From the cell containing the given text, extract its center point as [x, y] coordinate. 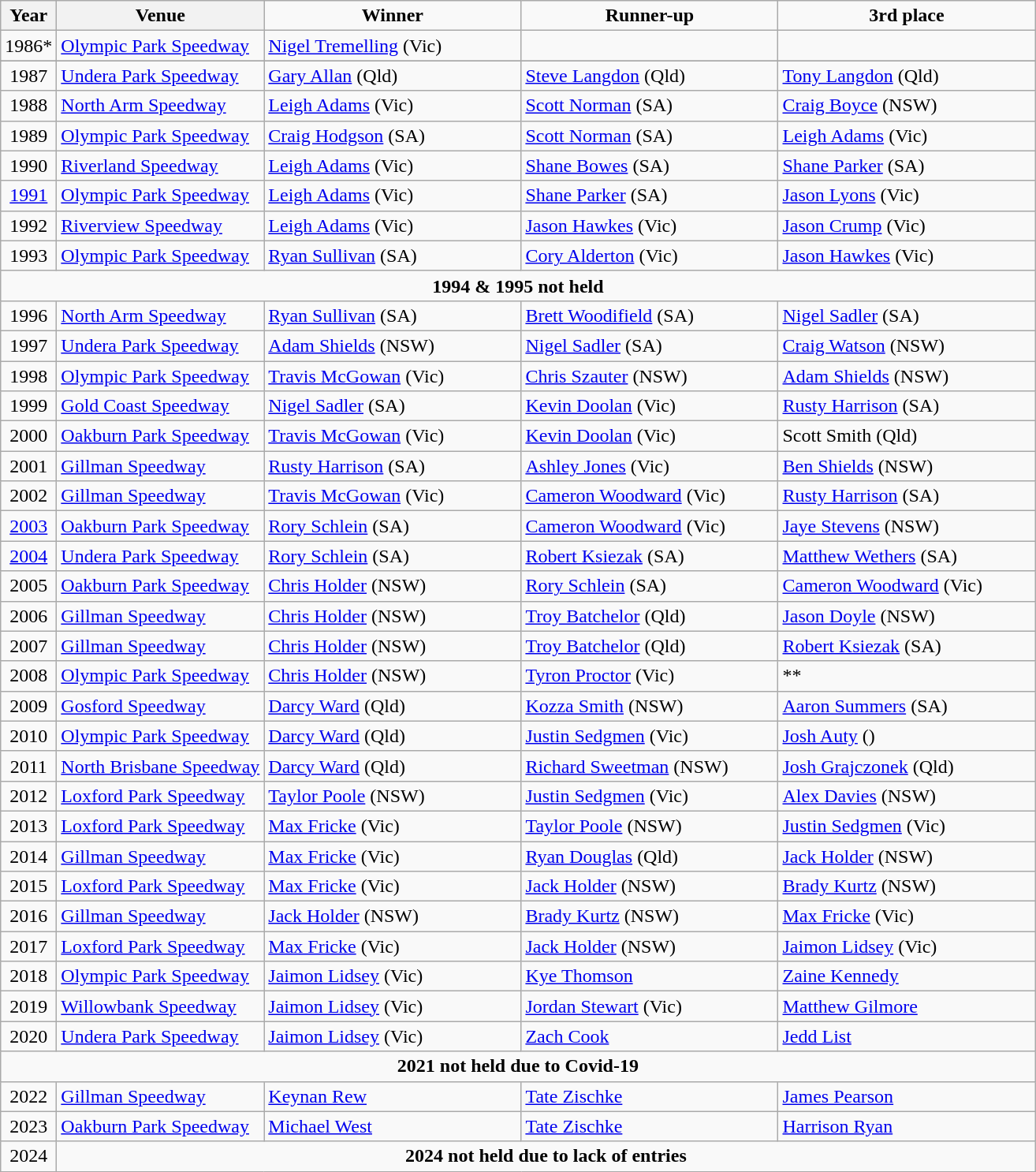
2024 not held due to lack of entries [546, 1156]
1998 [28, 376]
Aaron Summers (SA) [907, 706]
Riverland Speedway [161, 166]
Willowbank Speedway [161, 1006]
1997 [28, 345]
2001 [28, 466]
Richard Sweetman (NSW) [650, 766]
North Brisbane Speedway [161, 766]
Shane Bowes (SA) [650, 166]
** [907, 676]
Gold Coast Speedway [161, 406]
2006 [28, 616]
Cory Alderton (Vic) [650, 256]
Harrison Ryan [907, 1126]
2010 [28, 736]
2003 [28, 526]
2023 [28, 1126]
2015 [28, 886]
Gosford Speedway [161, 706]
2012 [28, 796]
Jedd List [907, 1036]
1992 [28, 226]
2011 [28, 766]
Steve Langdon (Qld) [650, 76]
Jordan Stewart (Vic) [650, 1006]
2004 [28, 556]
2014 [28, 856]
Jaye Stevens (NSW) [907, 526]
2008 [28, 676]
Matthew Wethers (SA) [907, 556]
2017 [28, 946]
Josh Grajczonek (Qld) [907, 766]
Jason Lyons (Vic) [907, 196]
Zaine Kennedy [907, 976]
Runner-up [650, 16]
Michael West [393, 1126]
Tony Langdon (Qld) [907, 76]
1993 [28, 256]
1988 [28, 106]
Gary Allan (Qld) [393, 76]
Ben Shields (NSW) [907, 466]
3rd place [907, 16]
Keynan Rew [393, 1096]
2013 [28, 826]
1986* [28, 46]
James Pearson [907, 1096]
1989 [28, 136]
1994 & 1995 not held [518, 286]
Scott Smith (Qld) [907, 436]
Craig Watson (NSW) [907, 345]
2000 [28, 436]
Year [28, 16]
Chris Szauter (NSW) [650, 376]
Alex Davies (NSW) [907, 796]
Ashley Jones (Vic) [650, 466]
1996 [28, 315]
2019 [28, 1006]
2005 [28, 586]
2021 not held due to Covid-19 [518, 1066]
2007 [28, 646]
2018 [28, 976]
2024 [28, 1156]
2022 [28, 1096]
Zach Cook [650, 1036]
2020 [28, 1036]
Craig Boyce (NSW) [907, 106]
Matthew Gilmore [907, 1006]
Nigel Tremelling (Vic) [393, 46]
Josh Auty () [907, 736]
Kozza Smith (NSW) [650, 706]
1987 [28, 76]
Craig Hodgson (SA) [393, 136]
Kye Thomson [650, 976]
Jason Crump (Vic) [907, 226]
Brett Woodifield (SA) [650, 315]
2009 [28, 706]
Riverview Speedway [161, 226]
2016 [28, 916]
Winner [393, 16]
Jason Doyle (NSW) [907, 616]
1991 [28, 196]
1990 [28, 166]
Venue [161, 16]
2002 [28, 496]
1999 [28, 406]
Ryan Douglas (Qld) [650, 856]
Tyron Proctor (Vic) [650, 676]
